Extract the (X, Y) coordinate from the center of the cell holding the provided text.  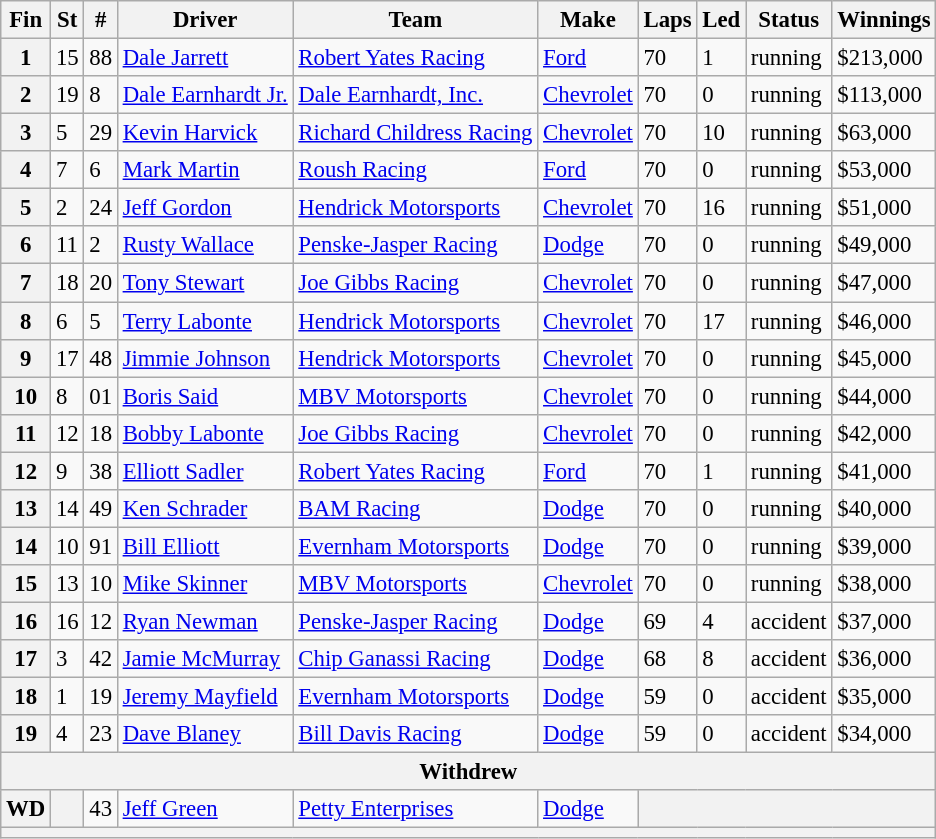
$51,000 (884, 208)
$213,000 (884, 58)
Ken Schrader (205, 509)
$41,000 (884, 471)
St (68, 20)
88 (100, 58)
$63,000 (884, 133)
Laps (668, 20)
Dave Blaney (205, 734)
$42,000 (884, 433)
01 (100, 396)
Bill Davis Racing (416, 734)
Richard Childress Racing (416, 133)
$38,000 (884, 584)
68 (668, 659)
38 (100, 471)
$39,000 (884, 546)
48 (100, 358)
Boris Said (205, 396)
Kevin Harvick (205, 133)
49 (100, 509)
Dale Earnhardt, Inc. (416, 95)
$47,000 (884, 283)
$45,000 (884, 358)
BAM Racing (416, 509)
$35,000 (884, 697)
Jimmie Johnson (205, 358)
Terry Labonte (205, 321)
43 (100, 809)
Led (722, 20)
Bill Elliott (205, 546)
Driver (205, 20)
Fin (26, 20)
# (100, 20)
Chip Ganassi Racing (416, 659)
Roush Racing (416, 170)
24 (100, 208)
$44,000 (884, 396)
$53,000 (884, 170)
Winnings (884, 20)
Jamie McMurray (205, 659)
Petty Enterprises (416, 809)
20 (100, 283)
Tony Stewart (205, 283)
Dale Jarrett (205, 58)
$36,000 (884, 659)
Mark Martin (205, 170)
Elliott Sadler (205, 471)
Withdrew (468, 772)
Team (416, 20)
Jeff Gordon (205, 208)
$113,000 (884, 95)
23 (100, 734)
Jeff Green (205, 809)
29 (100, 133)
Mike Skinner (205, 584)
Bobby Labonte (205, 433)
Status (789, 20)
69 (668, 621)
42 (100, 659)
Dale Earnhardt Jr. (205, 95)
$37,000 (884, 621)
Jeremy Mayfield (205, 697)
WD (26, 809)
$49,000 (884, 245)
Rusty Wallace (205, 245)
$46,000 (884, 321)
Make (588, 20)
Ryan Newman (205, 621)
$34,000 (884, 734)
$40,000 (884, 509)
91 (100, 546)
